Scan for the cell matching the given text and deliver its [x, y] coordinate at center. 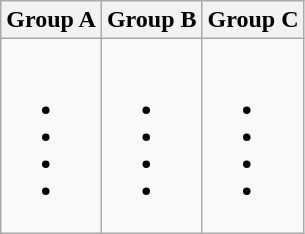
Group B [152, 20]
Group A [52, 20]
Group C [253, 20]
